Search for the cell housing the specified text and yield its (X, Y) center coordinate. 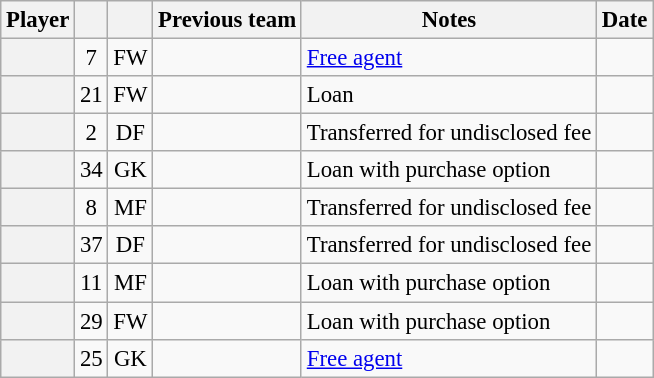
29 (92, 321)
Loan (448, 95)
25 (92, 358)
Date (625, 20)
8 (92, 208)
11 (92, 283)
Notes (448, 20)
2 (92, 133)
21 (92, 95)
7 (92, 58)
Previous team (228, 20)
Player (38, 20)
34 (92, 170)
37 (92, 245)
